Return (x, y) of the center of cell containing provided text 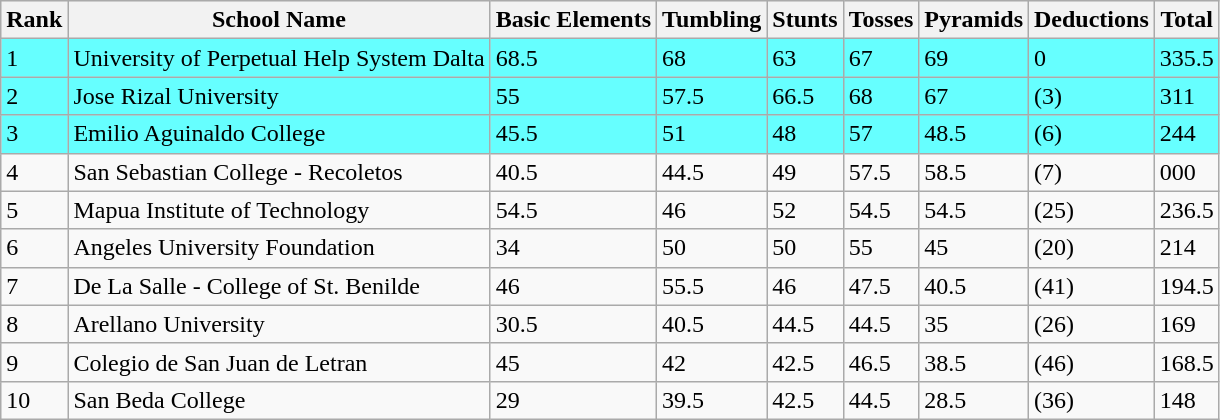
30.5 (573, 324)
University of Perpetual Help System Dalta (279, 58)
66.5 (805, 96)
(36) (1092, 400)
Arellano University (279, 324)
45.5 (573, 134)
Stunts (805, 20)
35 (974, 324)
52 (805, 210)
2 (34, 96)
168.5 (1186, 362)
194.5 (1186, 286)
Pyramids (974, 20)
3 (34, 134)
28.5 (974, 400)
School Name (279, 20)
46.5 (881, 362)
9 (34, 362)
(25) (1092, 210)
148 (1186, 400)
29 (573, 400)
0 (1092, 58)
335.5 (1186, 58)
49 (805, 172)
Mapua Institute of Technology (279, 210)
(6) (1092, 134)
Emilio Aguinaldo College (279, 134)
Tumbling (712, 20)
57 (881, 134)
Tosses (881, 20)
8 (34, 324)
Total (1186, 20)
311 (1186, 96)
38.5 (974, 362)
4 (34, 172)
69 (974, 58)
51 (712, 134)
(3) (1092, 96)
Angeles University Foundation (279, 248)
(41) (1092, 286)
(20) (1092, 248)
63 (805, 58)
Jose Rizal University (279, 96)
San Sebastian College - Recoletos (279, 172)
Rank (34, 20)
39.5 (712, 400)
Colegio de San Juan de Letran (279, 362)
1 (34, 58)
68.5 (573, 58)
San Beda College (279, 400)
55.5 (712, 286)
47.5 (881, 286)
5 (34, 210)
48.5 (974, 134)
6 (34, 248)
(7) (1092, 172)
236.5 (1186, 210)
000 (1186, 172)
214 (1186, 248)
42 (712, 362)
48 (805, 134)
58.5 (974, 172)
(26) (1092, 324)
244 (1186, 134)
10 (34, 400)
Basic Elements (573, 20)
Deductions (1092, 20)
De La Salle - College of St. Benilde (279, 286)
7 (34, 286)
(46) (1092, 362)
34 (573, 248)
169 (1186, 324)
